Return the [X, Y] coordinate for the center point of the cell that contains the specified text.  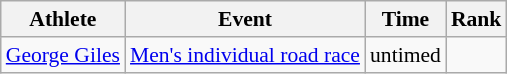
Athlete [63, 19]
Men's individual road race [245, 55]
Time [406, 19]
Event [245, 19]
untimed [406, 55]
Rank [476, 19]
George Giles [63, 55]
